From the cell containing the given text, extract its center point as (X, Y) coordinate. 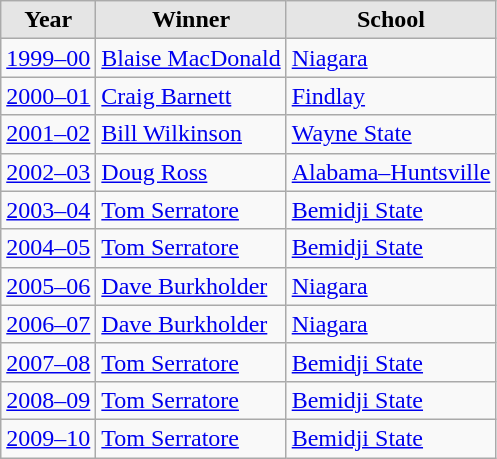
Doug Ross (191, 172)
2003–04 (48, 210)
2001–02 (48, 134)
Wayne State (391, 134)
Year (48, 20)
2007–08 (48, 362)
Winner (191, 20)
Findlay (391, 96)
Blaise MacDonald (191, 58)
2004–05 (48, 248)
2009–10 (48, 438)
Bill Wilkinson (191, 134)
School (391, 20)
2005–06 (48, 286)
2000–01 (48, 96)
2008–09 (48, 400)
1999–00 (48, 58)
2002–03 (48, 172)
Alabama–Huntsville (391, 172)
2006–07 (48, 324)
Craig Barnett (191, 96)
